Locate the cell with the specified text and output its [x, y] center coordinate. 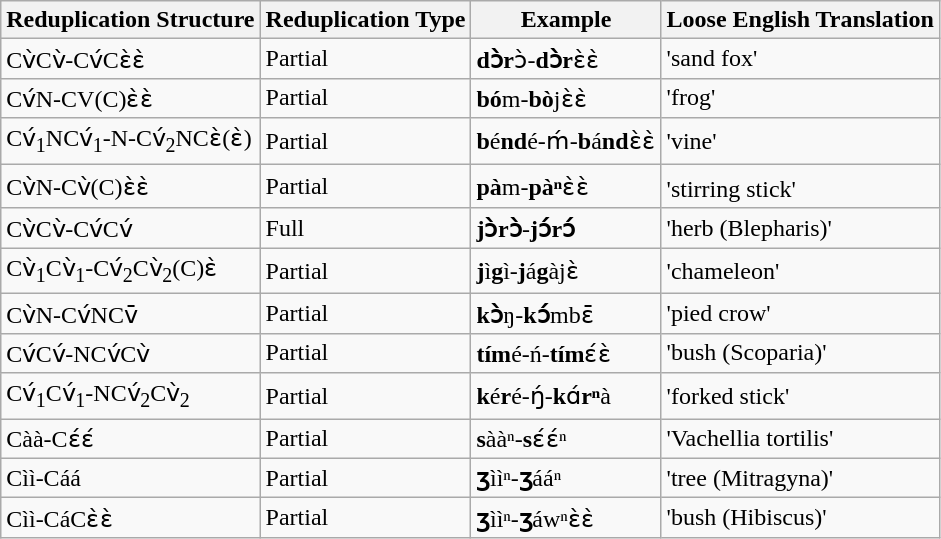
bóm-bòjɛ̀ɛ̀ [566, 98]
kéré-ŋ́-kɑ́rⁿà [566, 396]
'bush (Scoparia)' [800, 353]
Full [366, 228]
tímé-ń-tímɛ́ɛ̀ [566, 353]
'forked stick' [800, 396]
'pied crow' [800, 314]
'Vachellia tortilis' [800, 439]
Cìì-Cáá [130, 478]
béndé-ḿ-bándɛ̀ɛ̀ [566, 141]
sààⁿ-sɛ́ɛ́ⁿ [566, 439]
Cv̀N-Cv̀(C)ɛ̀ɛ̀ [130, 186]
Càà-Cɛ́ɛ́ [130, 439]
Cv́N-CV(C)ɛ̀ɛ̀ [130, 98]
pàm-pàⁿɛ̀ɛ̀ [566, 186]
dɔ̀rɔ̀-dɔ̀rɛ̀ɛ̀ [566, 59]
jɔ̀rɔ̀-jɔ́rɔ́ [566, 228]
Cv́1Cv́1-NCv́2Cv̀2 [130, 396]
kɔ̀ŋ-kɔ́mbɛ̄ [566, 314]
Reduplication Type [366, 20]
'chameleon' [800, 271]
'tree (Mitragyna)' [800, 478]
'herb (Blepharis)' [800, 228]
Cv̀N-Cv́NCv̄ [130, 314]
ʒììⁿ-ʒáwⁿɛ̀ɛ̀ [566, 518]
'sand fox' [800, 59]
Cv̀1Cv̀1-Cv́2Cv̀2(C)ɛ̀ [130, 271]
Loose English Translation [800, 20]
jìgì-jágàjɛ̀ [566, 271]
'vine' [800, 141]
Cìì-CáCɛ̀ɛ̀ [130, 518]
'stirring stick' [800, 186]
Cv́Cv́-NCv́Cv̀ [130, 353]
Cv̀Cv̀-Cv́Cv́ [130, 228]
Cv́1NCv́1-N-Cv́2NCɛ̀(ɛ̀) [130, 141]
Reduplication Structure [130, 20]
'bush (Hibiscus)' [800, 518]
Cv̀Cv̀-Cv́Cɛ̀ɛ̀ [130, 59]
'frog' [800, 98]
ʒììⁿ-ʒááⁿ [566, 478]
Example [566, 20]
